Return the (X, Y) coordinate for the center point of the cell that contains the specified text.  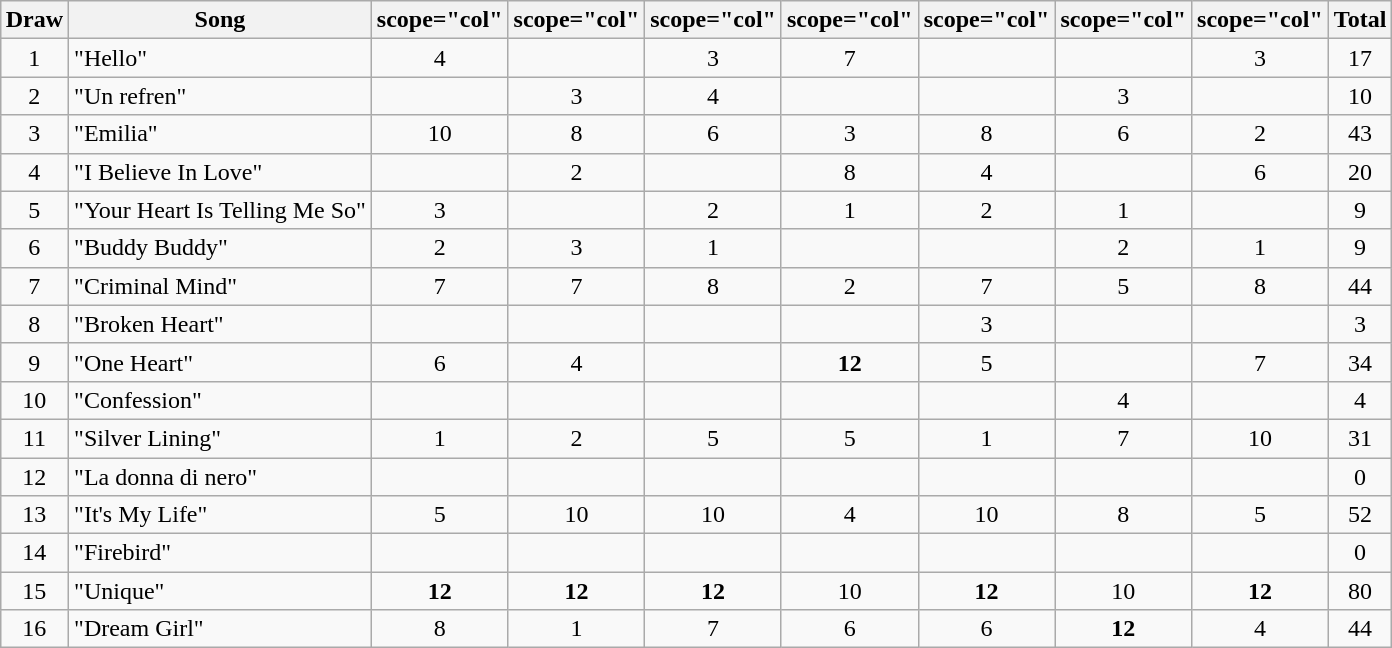
Total (1360, 20)
"Un refren" (220, 96)
"Confession" (220, 400)
15 (34, 591)
80 (1360, 591)
43 (1360, 134)
"La donna di nero" (220, 477)
17 (1360, 58)
"Emilia" (220, 134)
"Your Heart Is Telling Me So" (220, 210)
"It's My Life" (220, 515)
"Silver Lining" (220, 438)
"Broken Heart" (220, 324)
52 (1360, 515)
20 (1360, 172)
"Criminal Mind" (220, 286)
16 (34, 629)
11 (34, 438)
"Buddy Buddy" (220, 248)
31 (1360, 438)
Song (220, 20)
34 (1360, 362)
"One Heart" (220, 362)
"Unique" (220, 591)
"Dream Girl" (220, 629)
13 (34, 515)
"Hello" (220, 58)
"Firebird" (220, 553)
Draw (34, 20)
14 (34, 553)
"I Believe In Love" (220, 172)
